For the text-containing cell, return its midpoint in (X, Y) coordinate format. 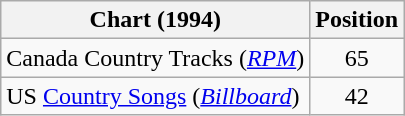
Chart (1994) (156, 20)
65 (357, 58)
US Country Songs (Billboard) (156, 96)
Canada Country Tracks (RPM) (156, 58)
42 (357, 96)
Position (357, 20)
